From the cell containing the given text, extract its center point as [X, Y] coordinate. 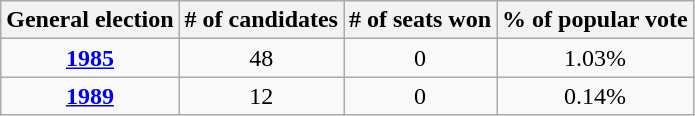
1989 [90, 96]
0.14% [596, 96]
48 [261, 58]
# of seats won [420, 20]
% of popular vote [596, 20]
# of candidates [261, 20]
General election [90, 20]
1.03% [596, 58]
1985 [90, 58]
12 [261, 96]
